Detect which cell encompasses the target text, then output its (X, Y) center coordinate. 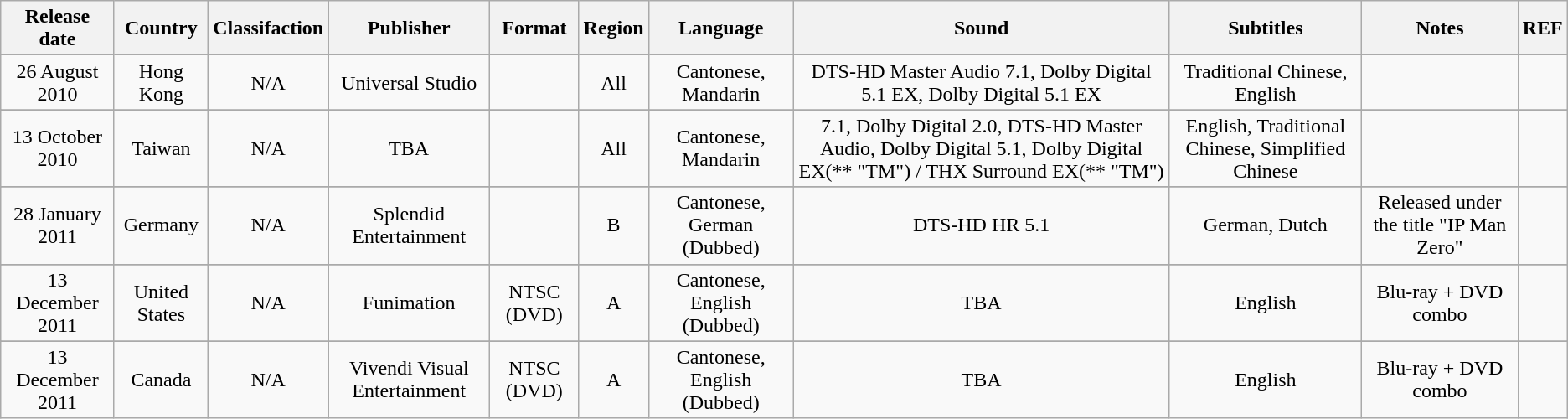
Vivendi Visual Entertainment (409, 380)
Funimation (409, 303)
Splendid Entertainment (409, 225)
Language (720, 28)
Cantonese, German (Dubbed) (720, 225)
Format (534, 28)
Hong Kong (161, 82)
Region (613, 28)
Released under the title "IP Man Zero" (1440, 225)
Taiwan (161, 148)
United States (161, 303)
Traditional Chinese, English (1266, 82)
28 January 2011 (57, 225)
Universal Studio (409, 82)
Notes (1440, 28)
Classifaction (268, 28)
Publisher (409, 28)
26 August 2010 (57, 82)
Germany (161, 225)
Sound (982, 28)
Release date (57, 28)
7.1, Dolby Digital 2.0, DTS-HD Master Audio, Dolby Digital 5.1, Dolby Digital EX(** "TM") / THX Surround EX(** "TM") (982, 148)
Canada (161, 380)
English, Traditional Chinese, Simplified Chinese (1266, 148)
REF (1543, 28)
DTS-HD HR 5.1 (982, 225)
B (613, 225)
13 October 2010 (57, 148)
DTS-HD Master Audio 7.1, Dolby Digital 5.1 EX, Dolby Digital 5.1 EX (982, 82)
German, Dutch (1266, 225)
Country (161, 28)
Subtitles (1266, 28)
